Return (x, y) of the center of cell containing provided text 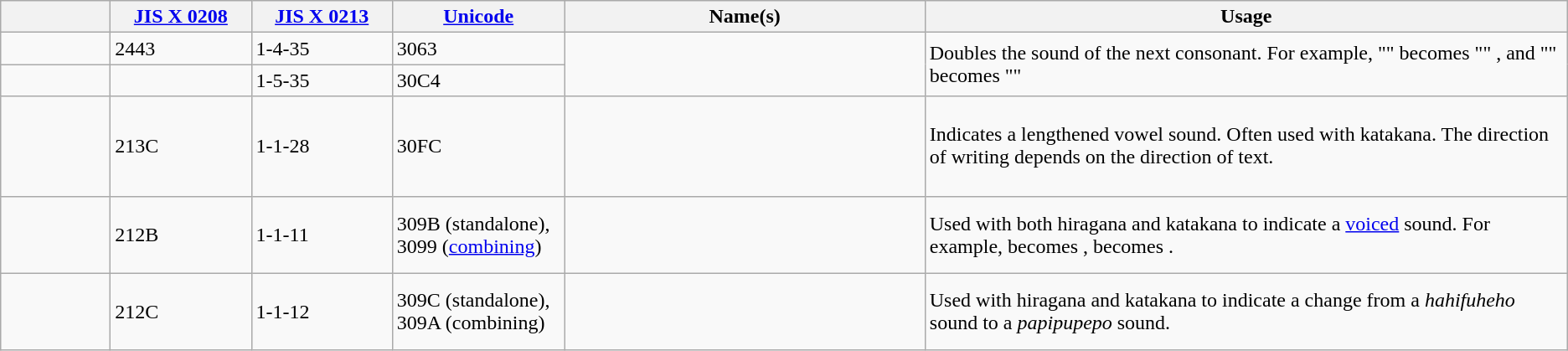
JIS X 0208 (181, 17)
Name(s) (745, 17)
309B (standalone),3099 (combining) (478, 235)
1-1-12 (322, 312)
212B (181, 235)
309C (standalone),309A (combining) (478, 312)
Used with hiragana and katakana to indicate a change from a hahifuheho sound to a papipupepo sound. (1246, 312)
Doubles the sound of the next consonant. For example, "" becomes "" , and "" becomes "" (1246, 65)
30C4 (478, 80)
1-1-11 (322, 235)
Indicates a lengthened vowel sound. Often used with katakana. The direction of writing depends on the direction of text. (1246, 146)
1-5-35 (322, 80)
213C (181, 146)
1-4-35 (322, 49)
3063 (478, 49)
Unicode (478, 17)
2443 (181, 49)
30FC (478, 146)
JIS X 0213 (322, 17)
1-1-28 (322, 146)
212C (181, 312)
Usage (1246, 17)
Used with both hiragana and katakana to indicate a voiced sound. For example, becomes , becomes . (1246, 235)
